For the text-containing cell, return its midpoint in (X, Y) coordinate format. 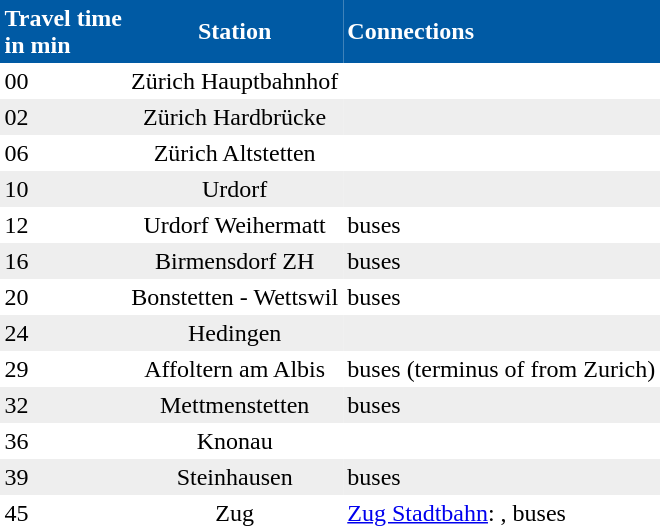
24 (64, 333)
Birmensdorf ZH (235, 261)
Travel timein min (64, 32)
Station (235, 32)
Hedingen (235, 333)
Steinhausen (235, 477)
00 (64, 81)
32 (64, 405)
20 (64, 297)
Mettmenstetten (235, 405)
39 (64, 477)
Knonau (235, 441)
Urdorf (235, 189)
Zürich Hauptbahnhof (235, 81)
16 (64, 261)
10 (64, 189)
Bonstetten - Wettswil (235, 297)
Affoltern am Albis (235, 369)
Zürich Altstetten (235, 153)
29 (64, 369)
Connections (502, 32)
Urdorf Weihermatt (235, 225)
buses (terminus of from Zurich) (502, 369)
06 (64, 153)
Zürich Hardbrücke (235, 117)
02 (64, 117)
36 (64, 441)
12 (64, 225)
